Return (X, Y) of the center of cell containing provided text 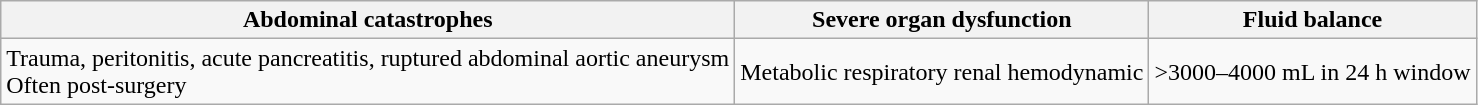
Abdominal catastrophes (368, 20)
Severe organ dysfunction (942, 20)
>3000–4000 mL in 24 h window (1312, 72)
Metabolic respiratory renal hemodynamic (942, 72)
Trauma, peritonitis, acute pancreatitis, ruptured abdominal aortic aneurysmOften post-surgery (368, 72)
Fluid balance (1312, 20)
